Locate the cell with the specified text and output its (x, y) center coordinate. 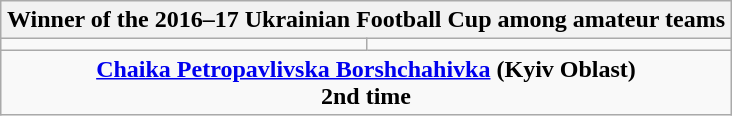
Chaika Petropavlivska Borshchahivka (Kyiv Oblast)2nd time (366, 82)
Winner of the 2016–17 Ukrainian Football Cup among amateur teams (366, 20)
